Identify which cell holds the provided text, then report its [X, Y] central coordinate. 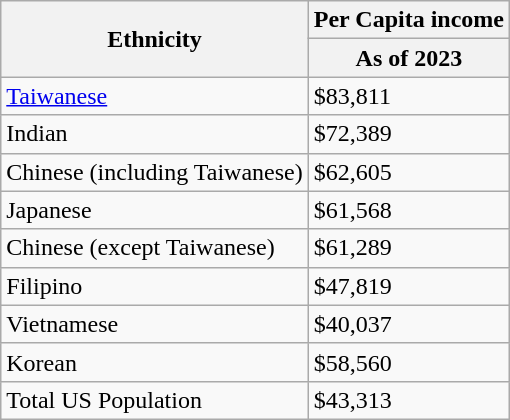
Taiwanese [155, 96]
Total US Population [155, 400]
$47,819 [408, 286]
$83,811 [408, 96]
Chinese (including Taiwanese) [155, 172]
$61,568 [408, 210]
$62,605 [408, 172]
Chinese (except Taiwanese) [155, 248]
$40,037 [408, 324]
Indian [155, 134]
Korean [155, 362]
$43,313 [408, 400]
$61,289 [408, 248]
Filipino [155, 286]
As of 2023 [408, 58]
$58,560 [408, 362]
Japanese [155, 210]
Vietnamese [155, 324]
$72,389 [408, 134]
Ethnicity [155, 39]
Per Capita income [408, 20]
